Locate the cell with the specified text and output its [x, y] center coordinate. 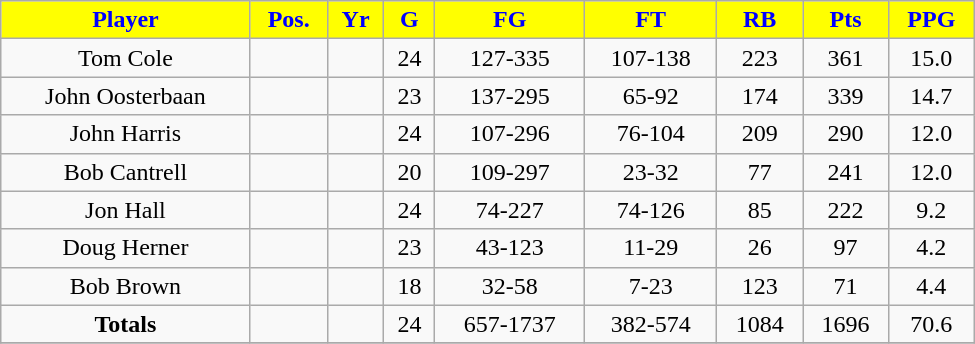
97 [846, 248]
John Oosterbaan [126, 96]
85 [760, 210]
77 [760, 172]
74-126 [651, 210]
FG [510, 20]
4.4 [931, 286]
241 [846, 172]
Bob Cantrell [126, 172]
Pts [846, 20]
339 [846, 96]
123 [760, 286]
657-1737 [510, 324]
109-297 [510, 172]
174 [760, 96]
76-104 [651, 134]
G [410, 20]
23-32 [651, 172]
382-574 [651, 324]
18 [410, 286]
209 [760, 134]
Pos. [288, 20]
Doug Herner [126, 248]
222 [846, 210]
70.6 [931, 324]
Player [126, 20]
361 [846, 58]
Bob Brown [126, 286]
Yr [356, 20]
1696 [846, 324]
20 [410, 172]
Tom Cole [126, 58]
RB [760, 20]
290 [846, 134]
4.2 [931, 248]
127-335 [510, 58]
32-58 [510, 286]
Totals [126, 324]
11-29 [651, 248]
PPG [931, 20]
223 [760, 58]
7-23 [651, 286]
107-138 [651, 58]
1084 [760, 324]
9.2 [931, 210]
71 [846, 286]
FT [651, 20]
107-296 [510, 134]
74-227 [510, 210]
15.0 [931, 58]
John Harris [126, 134]
43-123 [510, 248]
Jon Hall [126, 210]
137-295 [510, 96]
26 [760, 248]
65-92 [651, 96]
14.7 [931, 96]
